Locate the cell with the specified text and output its (x, y) center coordinate. 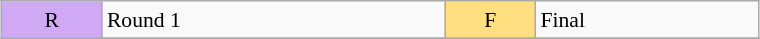
Round 1 (274, 20)
Final (648, 20)
F (490, 20)
R (52, 20)
